Search for the cell housing the specified text and yield its [X, Y] center coordinate. 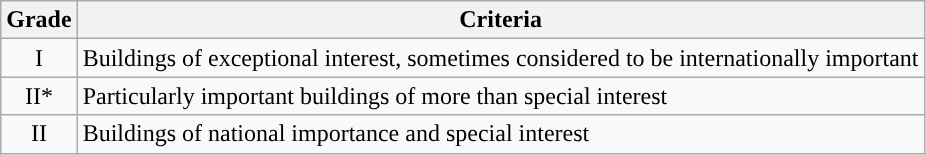
Particularly important buildings of more than special interest [500, 96]
II* [39, 96]
Buildings of exceptional interest, sometimes considered to be internationally important [500, 58]
I [39, 58]
Criteria [500, 20]
Grade [39, 20]
II [39, 134]
Buildings of national importance and special interest [500, 134]
